Find where the given text appears and provide that cell's center as [x, y] coordinate. 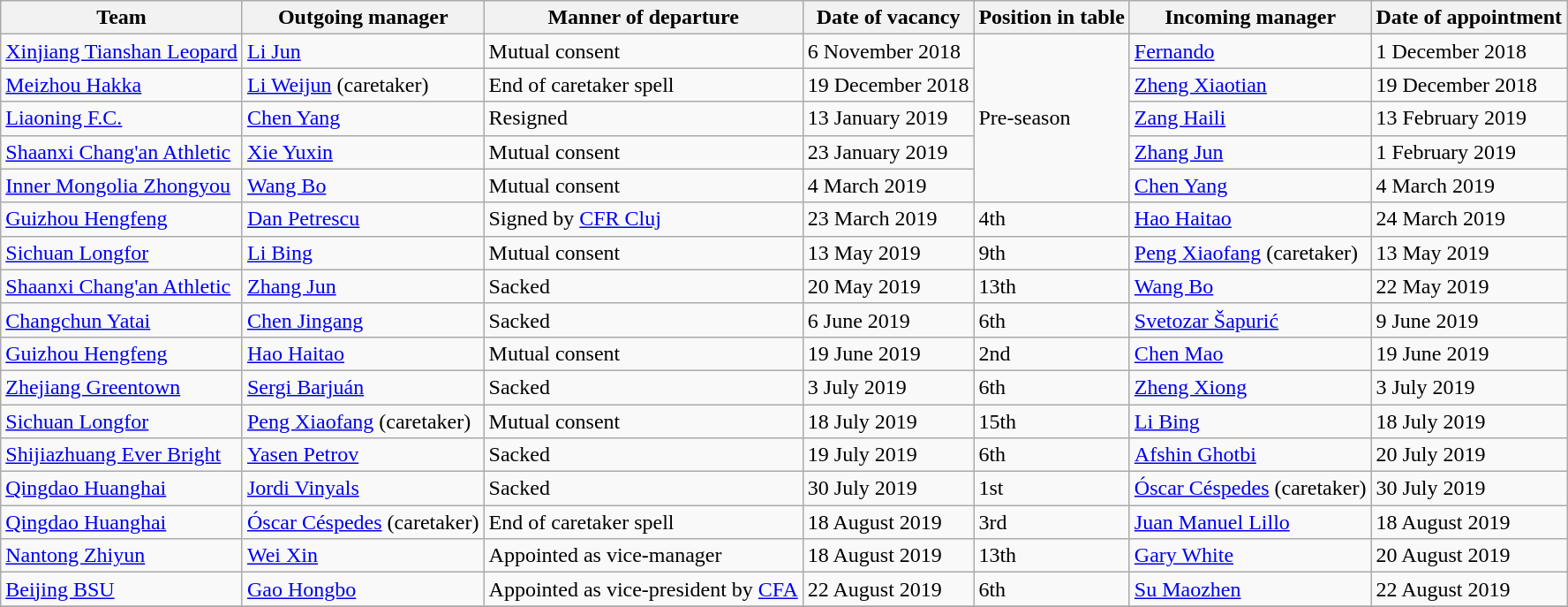
Su Maozhen [1250, 589]
Wei Xin [363, 556]
Xie Yuxin [363, 152]
Gao Hongbo [363, 589]
Zheng Xiong [1250, 387]
Juan Manuel Lillo [1250, 522]
Liaoning F.C. [122, 118]
Dan Petrescu [363, 219]
9th [1052, 253]
Appointed as vice-manager [643, 556]
Date of vacancy [888, 18]
13 February 2019 [1469, 118]
Zang Haili [1250, 118]
Pre-season [1052, 118]
Xinjiang Tianshan Leopard [122, 51]
20 August 2019 [1469, 556]
Chen Jingang [363, 320]
Chen Mao [1250, 353]
24 March 2019 [1469, 219]
Date of appointment [1469, 18]
Svetozar Šapurić [1250, 320]
Team [122, 18]
23 March 2019 [888, 219]
Position in table [1052, 18]
Signed by CFR Cluj [643, 219]
Inner Mongolia Zhongyou [122, 186]
Manner of departure [643, 18]
Nantong Zhiyun [122, 556]
6 November 2018 [888, 51]
23 January 2019 [888, 152]
Resigned [643, 118]
Yasen Petrov [363, 455]
Changchun Yatai [122, 320]
20 July 2019 [1469, 455]
4th [1052, 219]
1st [1052, 489]
22 May 2019 [1469, 286]
9 June 2019 [1469, 320]
1 February 2019 [1469, 152]
Shijiazhuang Ever Bright [122, 455]
2nd [1052, 353]
1 December 2018 [1469, 51]
20 May 2019 [888, 286]
Jordi Vinyals [363, 489]
Afshin Ghotbi [1250, 455]
Gary White [1250, 556]
19 July 2019 [888, 455]
6 June 2019 [888, 320]
Li Jun [363, 51]
3rd [1052, 522]
Zheng Xiaotian [1250, 85]
Li Weijun (caretaker) [363, 85]
Appointed as vice-president by CFA [643, 589]
Zhejiang Greentown [122, 387]
Outgoing manager [363, 18]
Incoming manager [1250, 18]
Fernando [1250, 51]
Beijing BSU [122, 589]
Meizhou Hakka [122, 85]
15th [1052, 421]
13 January 2019 [888, 118]
Sergi Barjuán [363, 387]
